For the text-containing cell, return its midpoint in (X, Y) coordinate format. 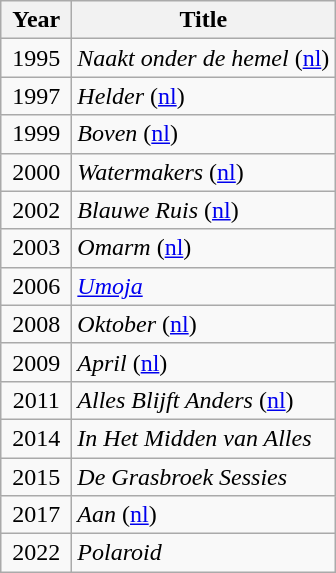
Watermakers (nl) (204, 172)
Umoja (204, 286)
2000 (36, 172)
Naakt onder de hemel (nl) (204, 58)
Polaroid (204, 553)
2002 (36, 210)
De Grasbroek Sessies (204, 477)
2006 (36, 286)
2015 (36, 477)
2014 (36, 438)
Oktober (nl) (204, 324)
2022 (36, 553)
Helder (nl) (204, 96)
2011 (36, 400)
Alles Blijft Anders (nl) (204, 400)
Aan (nl) (204, 515)
1995 (36, 58)
2017 (36, 515)
2009 (36, 362)
April (nl) (204, 362)
In Het Midden van Alles (204, 438)
Title (204, 20)
Year (36, 20)
Blauwe Ruis (nl) (204, 210)
2003 (36, 248)
Omarm (nl) (204, 248)
1997 (36, 96)
1999 (36, 134)
2008 (36, 324)
Boven (nl) (204, 134)
